Determine the [X, Y] coordinate at the center of the cell enclosing the given text.  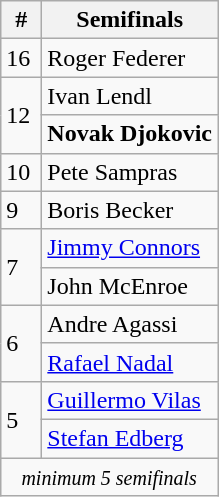
10 [22, 172]
Novak Djokovic [130, 134]
minimum 5 semifinals [110, 477]
# [22, 20]
5 [22, 419]
Semifinals [130, 20]
Guillermo Vilas [130, 400]
Pete Sampras [130, 172]
Ivan Lendl [130, 96]
Jimmy Connors [130, 248]
Roger Federer [130, 58]
6 [22, 343]
Boris Becker [130, 210]
Stefan Edberg [130, 438]
12 [22, 115]
Andre Agassi [130, 324]
7 [22, 267]
16 [22, 58]
John McEnroe [130, 286]
Rafael Nadal [130, 362]
9 [22, 210]
